Return the [X, Y] coordinate for the center point of the cell that contains the specified text.  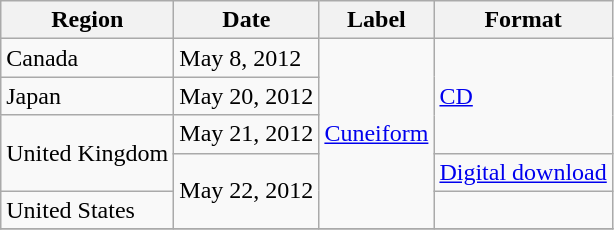
Date [246, 20]
CD [523, 96]
Label [376, 20]
May 20, 2012 [246, 96]
May 22, 2012 [246, 191]
Digital download [523, 172]
Japan [88, 96]
Format [523, 20]
May 8, 2012 [246, 58]
Region [88, 20]
Cuneiform [376, 134]
May 21, 2012 [246, 134]
Canada [88, 58]
United States [88, 210]
United Kingdom [88, 153]
